Identify which cell holds the provided text, then report its [x, y] central coordinate. 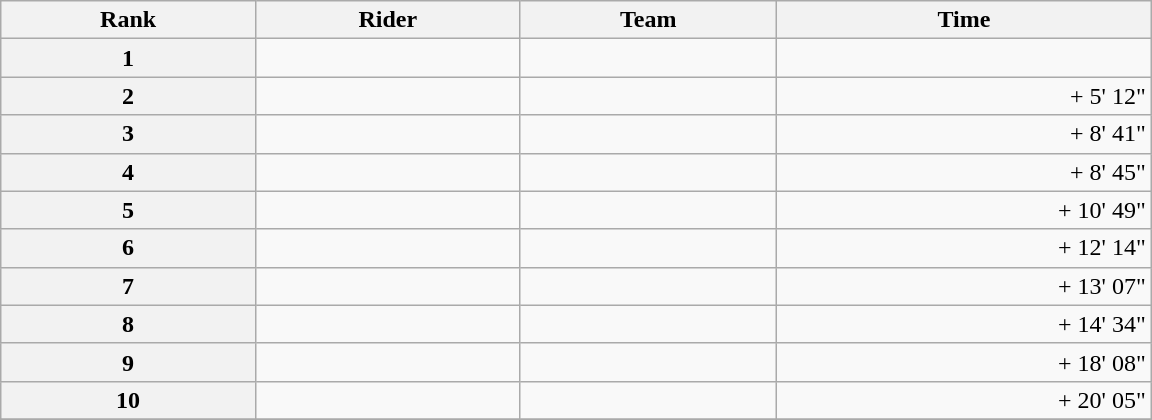
10 [128, 400]
+ 12' 14" [964, 248]
+ 20' 05" [964, 400]
1 [128, 58]
9 [128, 362]
2 [128, 96]
4 [128, 172]
Team [648, 20]
3 [128, 134]
+ 5' 12" [964, 96]
+ 8' 45" [964, 172]
Rider [388, 20]
Time [964, 20]
6 [128, 248]
+ 10' 49" [964, 210]
7 [128, 286]
+ 14' 34" [964, 324]
5 [128, 210]
+ 8' 41" [964, 134]
+ 13' 07" [964, 286]
Rank [128, 20]
+ 18' 08" [964, 362]
8 [128, 324]
